Identify which cell holds the provided text, then report its (x, y) central coordinate. 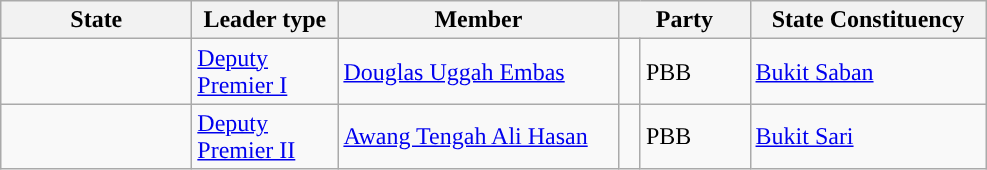
Douglas Uggah Embas (478, 72)
Deputy Premier I (265, 72)
Bukit Sari (868, 136)
Leader type (265, 20)
Awang Tengah Ali Hasan (478, 136)
Bukit Saban (868, 72)
Member (478, 20)
State (96, 20)
State Constituency (868, 20)
Party (684, 20)
Deputy Premier II (265, 136)
